From the cell containing the given text, extract its center point as [x, y] coordinate. 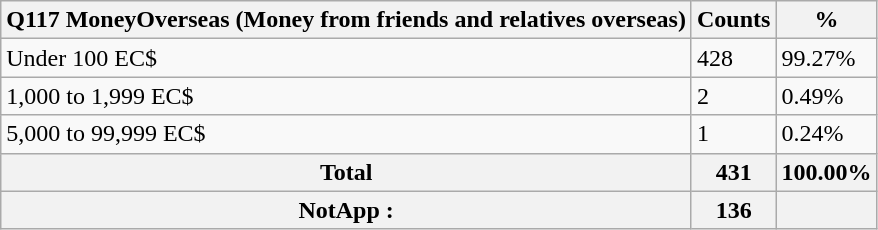
136 [733, 210]
99.27% [826, 58]
0.49% [826, 96]
2 [733, 96]
428 [733, 58]
100.00% [826, 172]
5,000 to 99,999 EC$ [346, 134]
1 [733, 134]
1,000 to 1,999 EC$ [346, 96]
% [826, 20]
Counts [733, 20]
0.24% [826, 134]
NotApp : [346, 210]
Total [346, 172]
Under 100 EC$ [346, 58]
431 [733, 172]
Q117 MoneyOverseas (Money from friends and relatives overseas) [346, 20]
